For the text-containing cell, return its midpoint in [X, Y] coordinate format. 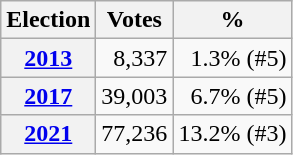
6.7% (#5) [232, 96]
8,337 [134, 58]
1.3% (#5) [232, 58]
77,236 [134, 134]
13.2% (#3) [232, 134]
% [232, 20]
39,003 [134, 96]
Election [48, 20]
2021 [48, 134]
Votes [134, 20]
2017 [48, 96]
2013 [48, 58]
